Return (x, y) of the center of cell containing provided text 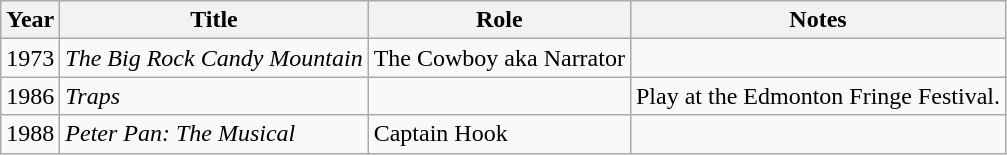
1973 (30, 58)
Title (214, 20)
1986 (30, 96)
The Big Rock Candy Mountain (214, 58)
Traps (214, 96)
Play at the Edmonton Fringe Festival. (818, 96)
Year (30, 20)
Notes (818, 20)
The Cowboy aka Narrator (499, 58)
Role (499, 20)
Peter Pan: The Musical (214, 134)
1988 (30, 134)
Captain Hook (499, 134)
